Determine the [X, Y] coordinate at the center of the cell enclosing the given text.  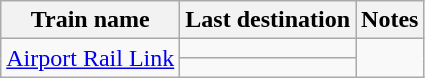
Notes [390, 20]
Last destination [268, 20]
Train name [90, 20]
Airport Rail Link [90, 58]
